Find where the given text appears and provide that cell's center as [X, Y] coordinate. 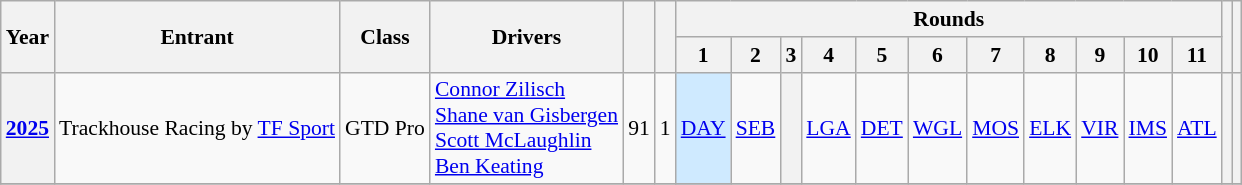
Class [385, 36]
MOS [996, 128]
SEB [756, 128]
11 [1197, 55]
9 [1100, 55]
GTD Pro [385, 128]
Drivers [526, 36]
6 [938, 55]
ELK [1050, 128]
ATL [1197, 128]
IMS [1148, 128]
4 [828, 55]
WGL [938, 128]
DAY [704, 128]
DET [882, 128]
2 [756, 55]
3 [790, 55]
10 [1148, 55]
Entrant [197, 36]
91 [639, 128]
Rounds [949, 19]
5 [882, 55]
2025 [28, 128]
Connor Zilisch Shane van Gisbergen Scott McLaughlin Ben Keating [526, 128]
Trackhouse Racing by TF Sport [197, 128]
7 [996, 55]
Year [28, 36]
8 [1050, 55]
LGA [828, 128]
VIR [1100, 128]
